Pinpoint the cell where the given text exists, returning its (X, Y) midpoint coordinate. 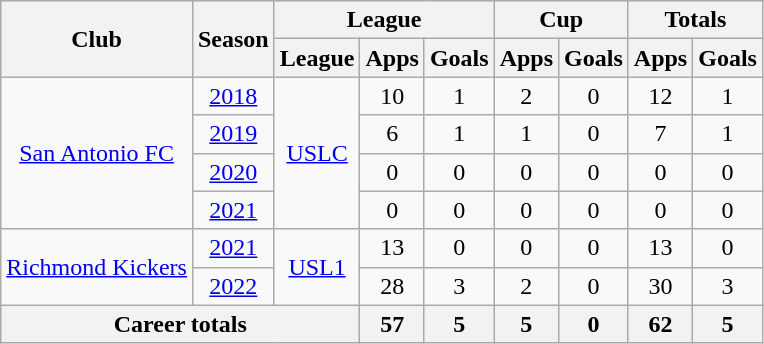
2019 (233, 134)
Totals (695, 20)
Cup (561, 20)
USL1 (317, 267)
USLC (317, 153)
10 (392, 96)
12 (660, 96)
2022 (233, 286)
Career totals (180, 324)
Season (233, 39)
Richmond Kickers (97, 267)
30 (660, 286)
28 (392, 286)
6 (392, 134)
62 (660, 324)
2018 (233, 96)
Club (97, 39)
57 (392, 324)
7 (660, 134)
San Antonio FC (97, 153)
2020 (233, 172)
